Identify which cell holds the provided text, then report its [X, Y] central coordinate. 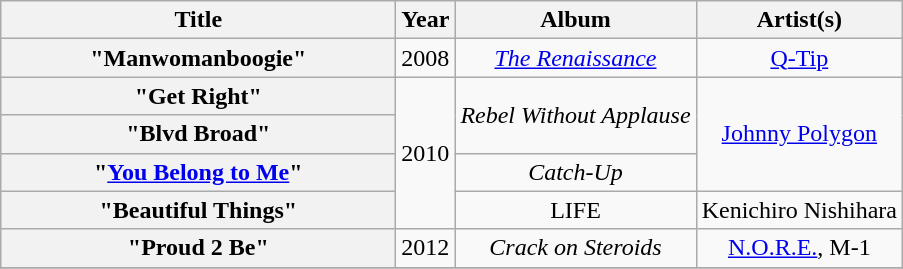
Kenichiro Nishihara [799, 210]
Year [426, 20]
"Proud 2 Be" [198, 248]
Johnny Polygon [799, 134]
"Get Right" [198, 96]
"Beautiful Things" [198, 210]
Crack on Steroids [576, 248]
N.O.R.E., M-1 [799, 248]
"You Belong to Me" [198, 172]
2008 [426, 58]
Album [576, 20]
The Renaissance [576, 58]
Q-Tip [799, 58]
Artist(s) [799, 20]
2010 [426, 153]
2012 [426, 248]
Title [198, 20]
"Blvd Broad" [198, 134]
LIFE [576, 210]
Rebel Without Applause [576, 115]
Catch-Up [576, 172]
"Manwomanboogie" [198, 58]
